Search for the cell housing the specified text and yield its [X, Y] center coordinate. 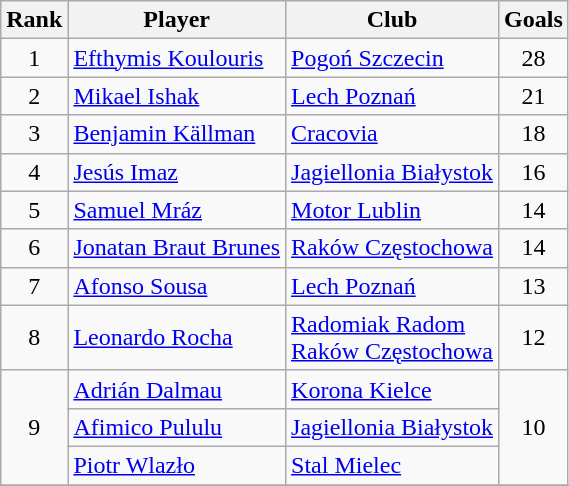
13 [534, 286]
1 [34, 58]
3 [34, 134]
6 [34, 248]
Mikael Ishak [177, 96]
9 [34, 427]
Rank [34, 20]
Club [392, 20]
Leonardo Rocha [177, 338]
Motor Lublin [392, 210]
4 [34, 172]
21 [534, 96]
28 [534, 58]
Efthymis Koulouris [177, 58]
Jesús Imaz [177, 172]
Adrián Dalmau [177, 389]
Benjamin Källman [177, 134]
12 [534, 338]
Afimico Pululu [177, 427]
Raków Częstochowa [392, 248]
Radomiak RadomRaków Częstochowa [392, 338]
Cracovia [392, 134]
Stal Mielec [392, 465]
18 [534, 134]
Pogoń Szczecin [392, 58]
7 [34, 286]
Samuel Mráz [177, 210]
Korona Kielce [392, 389]
Afonso Sousa [177, 286]
Player [177, 20]
10 [534, 427]
Jonatan Braut Brunes [177, 248]
8 [34, 338]
16 [534, 172]
Piotr Wlazło [177, 465]
2 [34, 96]
Goals [534, 20]
5 [34, 210]
